Scan for the cell matching the given text and deliver its (X, Y) coordinate at center. 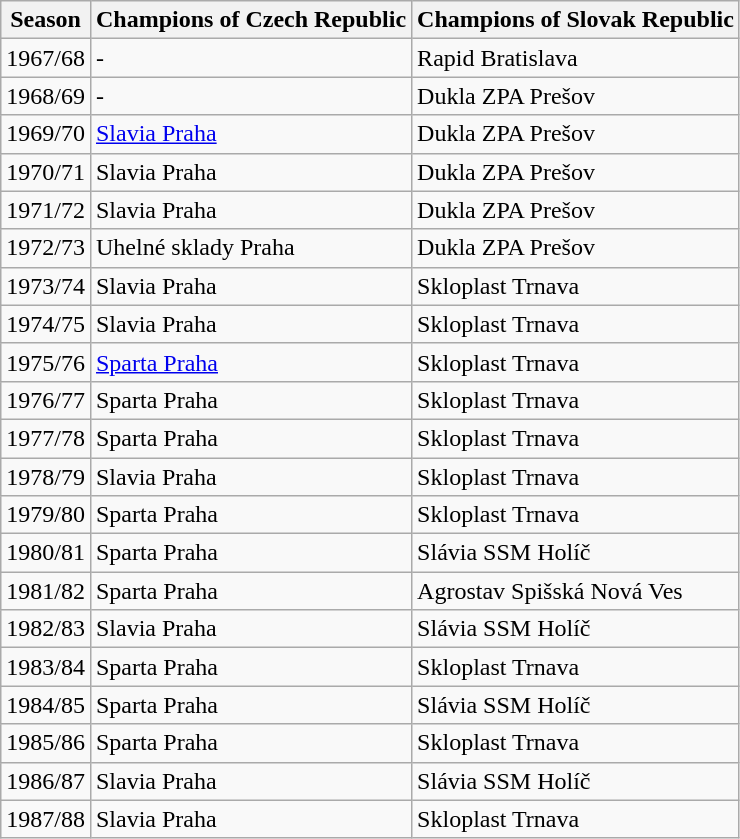
1974/75 (46, 324)
1987/88 (46, 819)
1981/82 (46, 591)
Champions of Slovak Republic (576, 20)
1978/79 (46, 477)
1972/73 (46, 248)
1979/80 (46, 515)
1982/83 (46, 629)
1967/68 (46, 58)
1976/77 (46, 400)
1968/69 (46, 96)
1986/87 (46, 781)
1985/86 (46, 743)
Rapid Bratislava (576, 58)
1969/70 (46, 134)
Uhelné sklady Praha (250, 248)
1975/76 (46, 362)
1980/81 (46, 553)
1970/71 (46, 172)
1984/85 (46, 705)
Champions of Czech Republic (250, 20)
1983/84 (46, 667)
1971/72 (46, 210)
Agrostav Spišská Nová Ves (576, 591)
1973/74 (46, 286)
1977/78 (46, 438)
Season (46, 20)
